Search for the cell housing the specified text and yield its [X, Y] center coordinate. 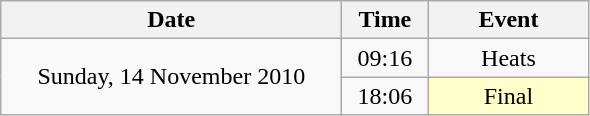
Event [508, 20]
18:06 [385, 96]
Final [508, 96]
Sunday, 14 November 2010 [172, 77]
09:16 [385, 58]
Time [385, 20]
Heats [508, 58]
Date [172, 20]
